Detect which cell encompasses the target text, then output its [x, y] center coordinate. 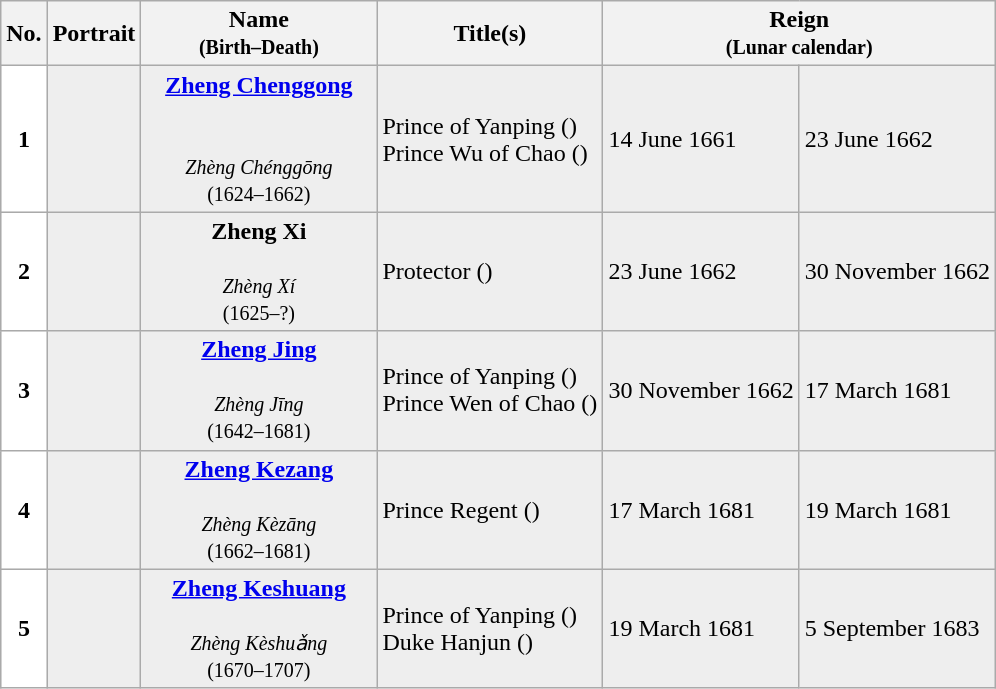
Reign(Lunar calendar) [800, 34]
Protector () [490, 272]
No. [24, 34]
Prince Regent () [490, 510]
14 June 1661 [701, 139]
Name(Birth–Death) [259, 34]
Prince of Yanping () Duke Hanjun () [490, 628]
3 [24, 390]
Portrait [94, 34]
5 September 1683 [897, 628]
5 [24, 628]
Zheng KeshuangZhèng Kèshuǎng(1670–1707) [259, 628]
Prince of Yanping ()Prince Wen of Chao () [490, 390]
Zheng KezangZhèng Kèzāng(1662–1681) [259, 510]
1 [24, 139]
Zheng XiZhèng Xí(1625–?) [259, 272]
Zheng Chenggong Zhèng Chénggōng(1624–1662) [259, 139]
Zheng JingZhèng Jīng(1642–1681) [259, 390]
4 [24, 510]
Title(s) [490, 34]
Prince of Yanping ()Prince Wu of Chao () [490, 139]
2 [24, 272]
